Capture the cell that displays the provided text and extract its [X, Y] central coordinate. 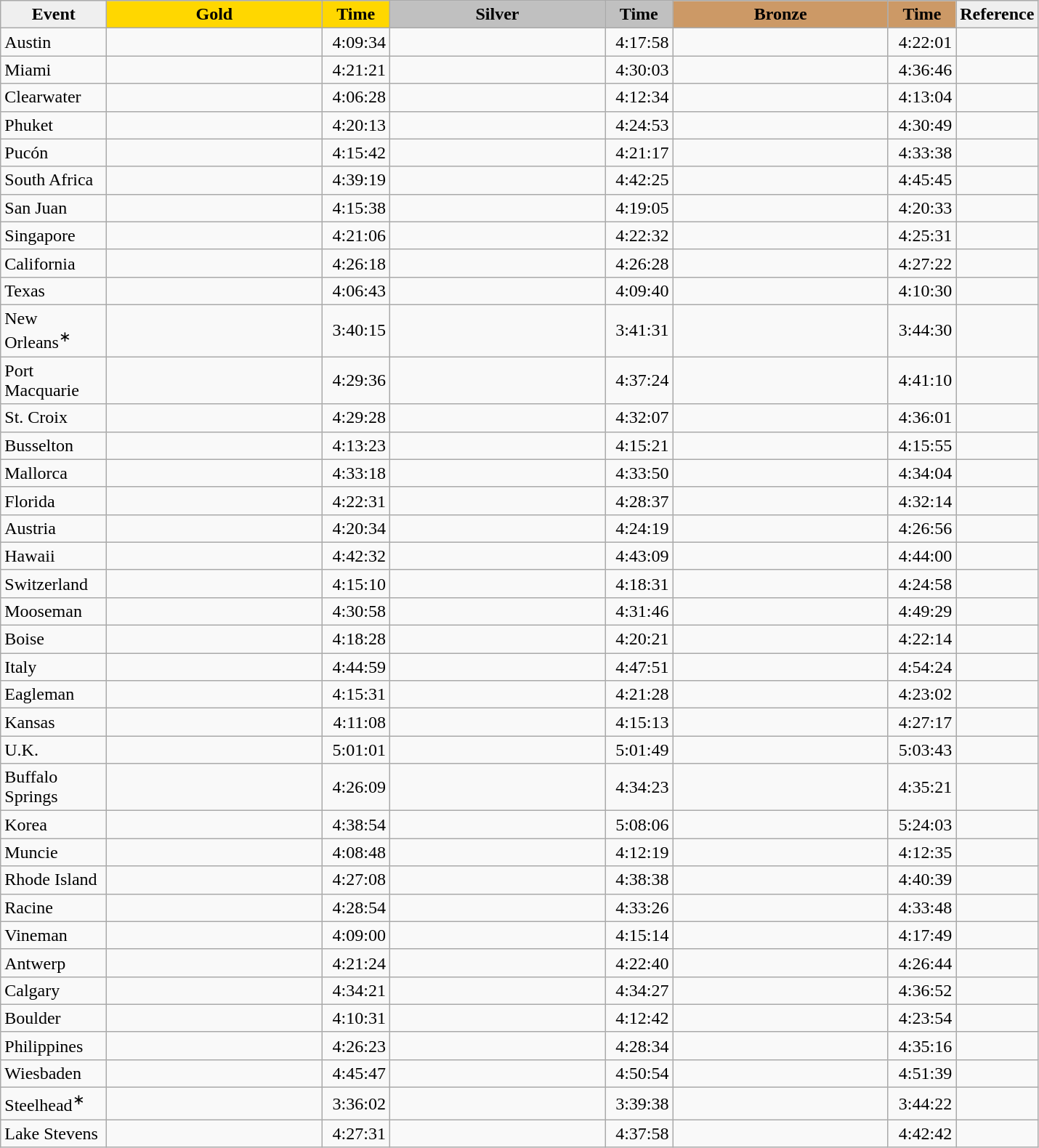
St. Croix [54, 418]
4:09:40 [639, 291]
Buffalo Springs [54, 788]
4:15:31 [356, 695]
4:38:38 [639, 880]
4:38:54 [356, 825]
4:23:54 [922, 1018]
4:27:08 [356, 880]
4:29:28 [356, 418]
U.K. [54, 750]
4:50:54 [639, 1073]
4:24:53 [639, 125]
4:37:24 [639, 381]
4:06:43 [356, 291]
4:12:34 [639, 97]
Austria [54, 528]
Philippines [54, 1046]
4:36:46 [922, 70]
3:41:31 [639, 331]
Austin [54, 42]
4:11:08 [356, 722]
4:09:00 [356, 935]
4:20:13 [356, 125]
4:13:04 [922, 97]
4:26:44 [922, 963]
4:35:21 [922, 788]
4:44:59 [356, 667]
4:18:31 [639, 583]
Rhode Island [54, 880]
Texas [54, 291]
5:24:03 [922, 825]
4:45:45 [922, 180]
Korea [54, 825]
4:34:27 [639, 990]
4:26:23 [356, 1046]
4:49:29 [922, 611]
4:20:21 [639, 639]
4:33:48 [922, 908]
4:43:09 [639, 556]
Italy [54, 667]
4:24:19 [639, 528]
4:12:19 [639, 852]
4:26:18 [356, 263]
Wiesbaden [54, 1073]
Antwerp [54, 963]
4:22:01 [922, 42]
4:41:10 [922, 381]
4:54:24 [922, 667]
Boulder [54, 1018]
3:39:38 [639, 1104]
New Orleans∗ [54, 331]
5:08:06 [639, 825]
4:08:48 [356, 852]
3:44:22 [922, 1104]
3:40:15 [356, 331]
4:33:50 [639, 473]
4:27:22 [922, 263]
4:47:51 [639, 667]
4:20:34 [356, 528]
Switzerland [54, 583]
4:36:01 [922, 418]
4:15:13 [639, 722]
California [54, 263]
4:28:34 [639, 1046]
4:27:17 [922, 722]
Pucón [54, 153]
Miami [54, 70]
4:22:14 [922, 639]
San Juan [54, 208]
Gold [214, 15]
4:42:25 [639, 180]
4:21:06 [356, 235]
4:37:58 [639, 1133]
4:19:05 [639, 208]
4:28:37 [639, 501]
Bronze [780, 15]
4:26:56 [922, 528]
4:18:28 [356, 639]
4:22:40 [639, 963]
4:36:52 [922, 990]
4:39:19 [356, 180]
4:13:23 [356, 445]
5:03:43 [922, 750]
South Africa [54, 180]
Event [54, 15]
4:34:21 [356, 990]
4:20:33 [922, 208]
Mallorca [54, 473]
Muncie [54, 852]
Mooseman [54, 611]
4:35:16 [922, 1046]
4:34:23 [639, 788]
5:01:49 [639, 750]
4:30:03 [639, 70]
4:17:58 [639, 42]
Hawaii [54, 556]
Eagleman [54, 695]
4:42:32 [356, 556]
4:29:36 [356, 381]
Racine [54, 908]
4:28:54 [356, 908]
Vineman [54, 935]
4:21:17 [639, 153]
4:24:58 [922, 583]
4:27:31 [356, 1133]
4:12:35 [922, 852]
4:21:24 [356, 963]
Steelhead∗ [54, 1104]
4:34:04 [922, 473]
4:15:10 [356, 583]
4:30:49 [922, 125]
4:22:32 [639, 235]
Lake Stevens [54, 1133]
3:44:30 [922, 331]
Phuket [54, 125]
4:23:02 [922, 695]
4:10:31 [356, 1018]
4:09:34 [356, 42]
4:30:58 [356, 611]
4:51:39 [922, 1073]
Singapore [54, 235]
4:15:21 [639, 445]
4:15:42 [356, 153]
4:21:28 [639, 695]
4:33:18 [356, 473]
Kansas [54, 722]
4:31:46 [639, 611]
4:10:30 [922, 291]
4:26:09 [356, 788]
Busselton [54, 445]
4:33:38 [922, 153]
4:32:07 [639, 418]
Boise [54, 639]
4:33:26 [639, 908]
4:22:31 [356, 501]
Clearwater [54, 97]
5:01:01 [356, 750]
4:44:00 [922, 556]
4:25:31 [922, 235]
4:45:47 [356, 1073]
4:42:42 [922, 1133]
4:40:39 [922, 880]
4:12:42 [639, 1018]
4:15:14 [639, 935]
4:06:28 [356, 97]
4:17:49 [922, 935]
4:32:14 [922, 501]
Reference [997, 15]
3:36:02 [356, 1104]
Florida [54, 501]
4:21:21 [356, 70]
4:26:28 [639, 263]
Calgary [54, 990]
Port Macquarie [54, 381]
4:15:38 [356, 208]
Silver [497, 15]
4:15:55 [922, 445]
